Find where the given text appears and provide that cell's center as [X, Y] coordinate. 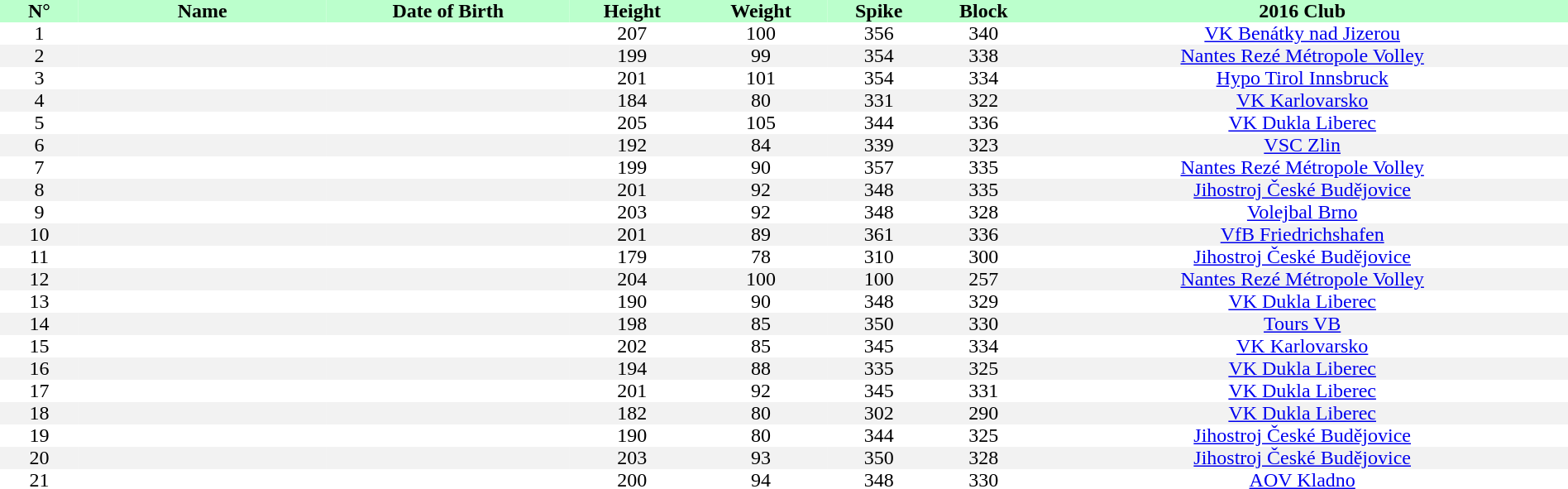
182 [632, 414]
207 [632, 33]
340 [983, 33]
Weight [761, 12]
323 [983, 146]
202 [632, 346]
Tours VB [1302, 324]
194 [632, 369]
99 [761, 56]
VK Benátky nad Jizerou [1302, 33]
101 [761, 78]
204 [632, 280]
19 [40, 435]
300 [983, 256]
16 [40, 369]
10 [40, 235]
205 [632, 122]
361 [878, 235]
2 [40, 56]
290 [983, 414]
Name [203, 12]
310 [878, 256]
20 [40, 458]
11 [40, 256]
13 [40, 301]
329 [983, 301]
179 [632, 256]
257 [983, 280]
89 [761, 235]
356 [878, 33]
VfB Friedrichshafen [1302, 235]
322 [983, 101]
Height [632, 12]
338 [983, 56]
198 [632, 324]
12 [40, 280]
9 [40, 212]
Volejbal Brno [1302, 212]
93 [761, 458]
6 [40, 146]
Block [983, 12]
Spike [878, 12]
78 [761, 256]
N° [40, 12]
18 [40, 414]
4 [40, 101]
17 [40, 391]
1 [40, 33]
14 [40, 324]
Date of Birth [448, 12]
184 [632, 101]
5 [40, 122]
192 [632, 146]
339 [878, 146]
3 [40, 78]
357 [878, 167]
Hypo Tirol Innsbruck [1302, 78]
7 [40, 167]
VSC Zlin [1302, 146]
105 [761, 122]
330 [983, 324]
15 [40, 346]
8 [40, 190]
302 [878, 414]
2016 Club [1302, 12]
84 [761, 146]
88 [761, 369]
